Provide the [X, Y] coordinate of the cell's center where the given text is located.  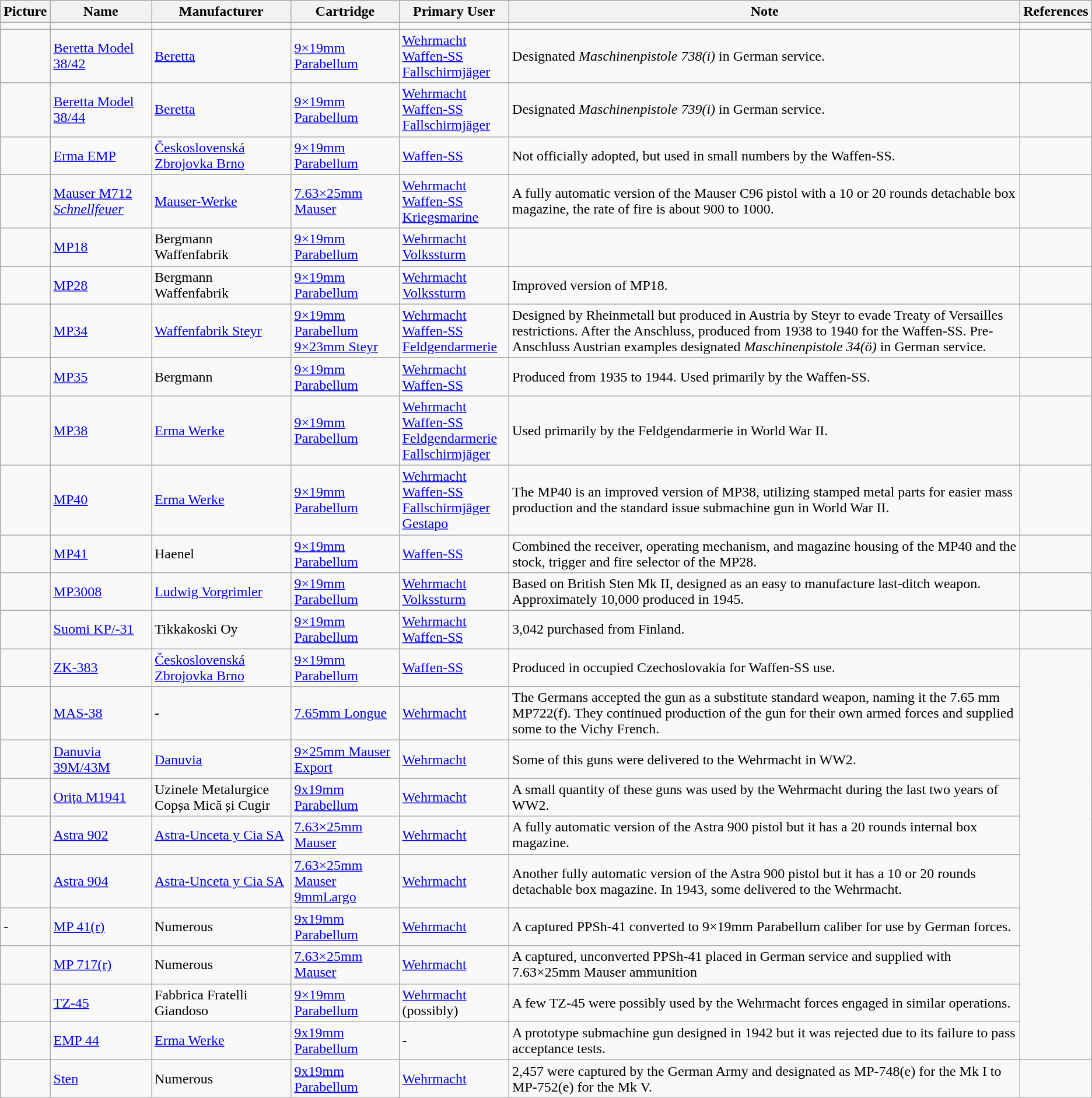
MP 41(r) [100, 926]
MP34 [100, 331]
7.63×25mm Mauser 9mmLargo [345, 881]
7.65mm Longue [345, 714]
Picture [26, 12]
A captured, unconverted PPSh-41 placed in German service and supplied with 7.63×25mm Mauser ammunition [765, 965]
Cartridge [345, 12]
MP 717(r) [100, 965]
MP28 [100, 285]
Name [100, 12]
Wehrmacht Waffen-SS Fallschirmjäger Gestapo [454, 499]
Some of this guns were delivered to the Wehrmacht in WW2. [765, 760]
Astra 902 [100, 835]
Produced in occupied Czechoslovakia for Waffen-SS use. [765, 667]
A fully automatic version of the Astra 900 pistol but it has a 20 rounds internal box magazine. [765, 835]
Primary User [454, 12]
A captured PPSh-41 converted to 9×19mm Parabellum caliber for use by German forces. [765, 926]
MP3008 [100, 592]
Bergmann [222, 377]
Wehrmacht Waffen-SS Kriegsmarine [454, 201]
A small quantity of these guns was used by the Wehrmacht during the last two years of WW2. [765, 797]
Not officially adopted, but used in small numbers by the Waffen-SS. [765, 155]
Danuvia 39M/43M [100, 760]
Beretta Model 38/42 [100, 56]
Ludwig Vorgrimler [222, 592]
Suomi KP/-31 [100, 630]
Combined the receiver, operating mechanism, and magazine housing of the MP40 and the stock, trigger and fire selector of the MP28. [765, 553]
Astra 904 [100, 881]
MP41 [100, 553]
Mauser M712 Schnellfeuer [100, 201]
Used primarily by the Feldgendarmerie in World War II. [765, 431]
ZK-383 [100, 667]
A few TZ-45 were possibly used by the Wehrmacht forces engaged in similar operations. [765, 1002]
Wehrmacht (possibly) [454, 1002]
Danuvia [222, 760]
MAS-38 [100, 714]
References [1056, 12]
Fabbrica Fratelli Giandoso [222, 1002]
Note [765, 12]
Tikkakoski Oy [222, 630]
Sten [100, 1078]
3,042 purchased from Finland. [765, 630]
Based on British Sten Mk II, designed as an easy to manufacture last-ditch weapon. Approximately 10,000 produced in 1945. [765, 592]
Haenel [222, 553]
Designated Maschinenpistole 739(i) in German service. [765, 110]
Erma EMP [100, 155]
Beretta Model 38/44 [100, 110]
Designated Maschinenpistole 738(i) in German service. [765, 56]
TZ-45 [100, 1002]
Uzinele Metalurgice Copșa Mică și Cugir [222, 797]
MP35 [100, 377]
Mauser-Werke [222, 201]
Wehrmacht Waffen-SS Feldgendarmerie [454, 331]
MP18 [100, 247]
EMP 44 [100, 1041]
Wehrmacht Waffen-SS Feldgendarmerie Fallschirmjäger [454, 431]
9×19mm Parabellum 9×23mm Steyr [345, 331]
Manufacturer [222, 12]
Waffenfabrik Steyr [222, 331]
MP40 [100, 499]
Orița M1941 [100, 797]
A fully automatic version of the Mauser C96 pistol with a 10 or 20 rounds detachable box magazine, the rate of fire is about 900 to 1000. [765, 201]
9×25mm Mauser Export [345, 760]
A prototype submachine gun designed in 1942 but it was rejected due to its failure to pass acceptance tests. [765, 1041]
Produced from 1935 to 1944. Used primarily by the Waffen-SS. [765, 377]
2,457 were captured by the German Army and designated as MP-748(e) for the Mk I to MP-752(e) for the Mk V. [765, 1078]
MP38 [100, 431]
Improved version of MP18. [765, 285]
